Return [x, y] of the center of cell containing provided text 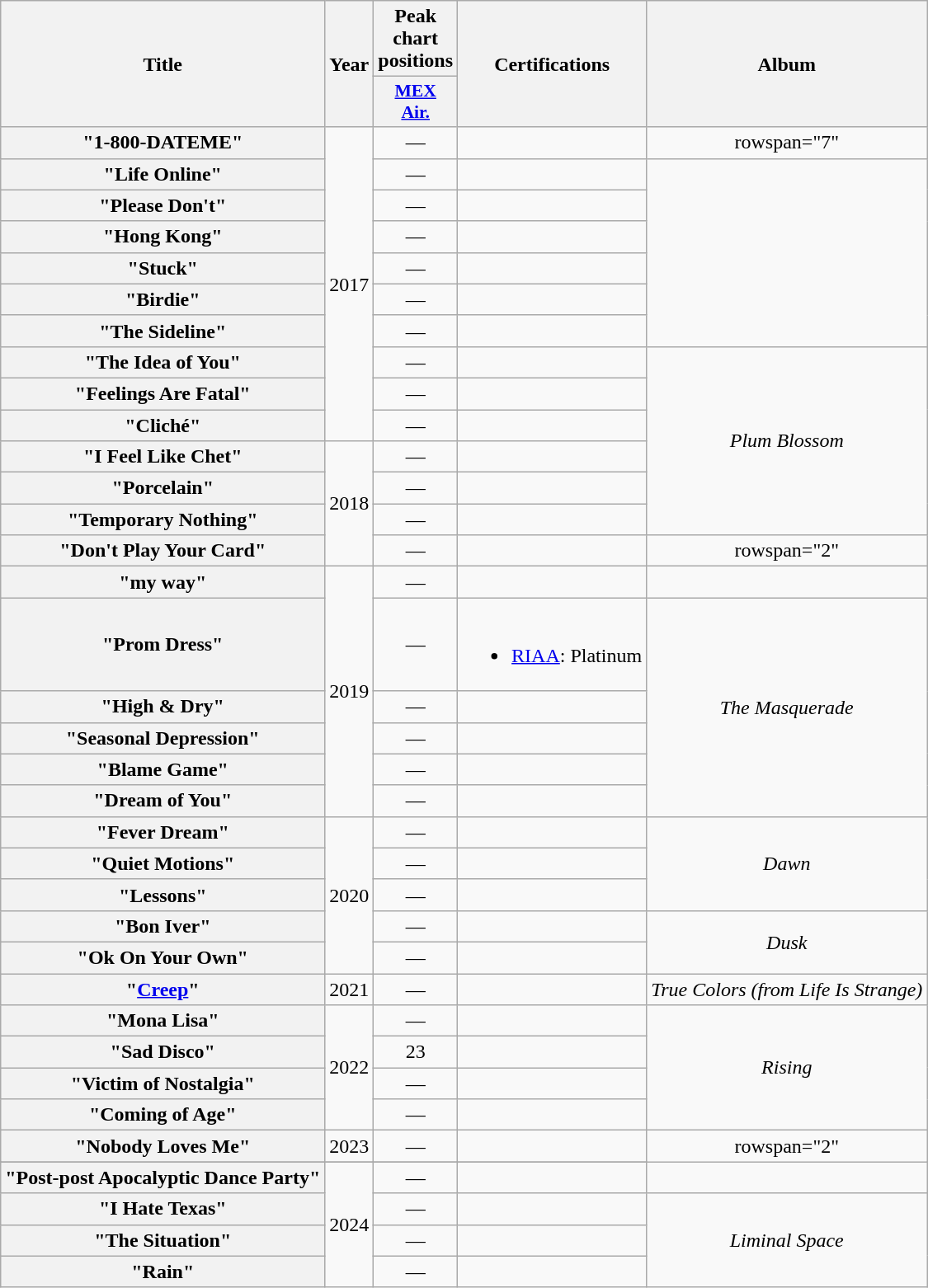
"my way" [163, 582]
Rising [787, 1068]
"Bon Iver" [163, 926]
"Porcelain" [163, 488]
Plum Blossom [787, 440]
MEXAir. [416, 102]
2019 [350, 691]
"Please Don't" [163, 205]
"Stuck" [163, 268]
"Prom Dress" [163, 645]
"Ok On Your Own" [163, 957]
2020 [350, 895]
"Quiet Motions" [163, 863]
"Creep" [163, 989]
rowspan="7" [787, 143]
"I Hate Texas" [163, 1209]
"Blame Game" [163, 769]
Dawn [787, 863]
Title [163, 64]
Liminal Space [787, 1240]
RIAA: Platinum [553, 645]
2023 [350, 1146]
"Life Online" [163, 174]
Dusk [787, 942]
"Birdie" [163, 299]
Certifications [553, 64]
"Don't Play Your Card" [163, 551]
Year [350, 64]
"Sad Disco" [163, 1052]
"Lessons" [163, 895]
"Hong Kong" [163, 237]
2022 [350, 1068]
2021 [350, 989]
"Dream of You" [163, 801]
"High & Dry" [163, 707]
"Seasonal Depression" [163, 738]
"I Feel Like Chet" [163, 457]
"1-800-DATEME" [163, 143]
"Post-post Apocalyptic Dance Party" [163, 1178]
The Masquerade [787, 707]
"The Idea of You" [163, 362]
"The Sideline" [163, 331]
True Colors (from Life Is Strange) [787, 989]
2017 [350, 284]
"Nobody Loves Me" [163, 1146]
"Feelings Are Fatal" [163, 393]
Album [787, 64]
"Temporary Nothing" [163, 519]
"Coming of Age" [163, 1115]
2024 [350, 1225]
"Victim of Nostalgia" [163, 1084]
"Mona Lisa" [163, 1021]
"Rain" [163, 1272]
Peak chart positions [416, 39]
2018 [350, 504]
23 [416, 1052]
"Fever Dream" [163, 832]
"Cliché" [163, 425]
"The Situation" [163, 1240]
